Detect which cell encompasses the target text, then output its (X, Y) center coordinate. 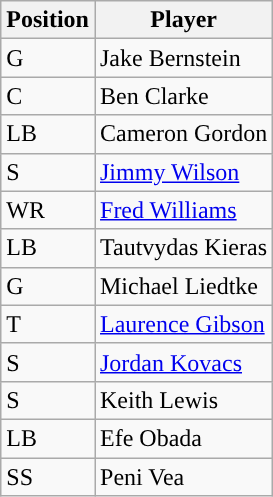
WR (48, 210)
Cameron Gordon (183, 134)
Jimmy Wilson (183, 172)
Michael Liedtke (183, 286)
Peni Vea (183, 477)
Fred Williams (183, 210)
T (48, 324)
Ben Clarke (183, 96)
Keith Lewis (183, 400)
Efe Obada (183, 438)
Jake Bernstein (183, 58)
C (48, 96)
Position (48, 20)
Laurence Gibson (183, 324)
Tautvydas Kieras (183, 248)
Jordan Kovacs (183, 362)
Player (183, 20)
SS (48, 477)
